From the cell containing the given text, extract its center point as [x, y] coordinate. 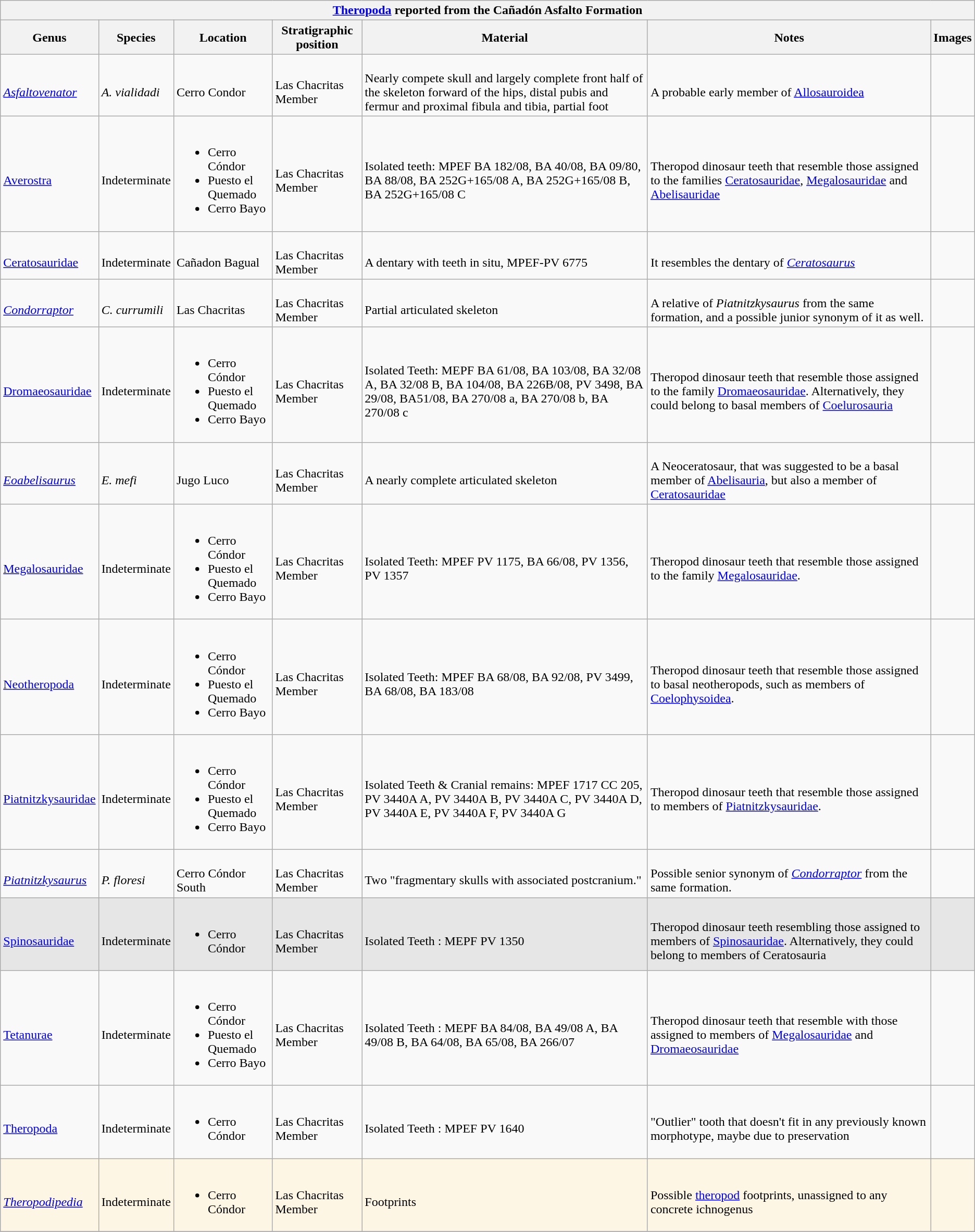
Theropoda reported from the Cañadón Asfalto Formation [488, 10]
Tetanurae [49, 1028]
Cerro Condor [223, 85]
Asfaltovenator [49, 85]
Isolated Teeth: MPEF PV 1175, BA 66/08, PV 1356, PV 1357 [505, 561]
Jugo Luco [223, 473]
Megalosauridae [49, 561]
Neotheropoda [49, 677]
A dentary with teeth in situ, MPEF-PV 6775 [505, 255]
Theropod dinosaur teeth that resemble those assigned to members of Piatnitzkysauridae. [789, 791]
Eoabelisaurus [49, 473]
Two "fragmentary skulls with associated postcranium." [505, 873]
Theropod dinosaur teeth that resemble those assigned to basal neotheropods, such as members of Coelophysoidea. [789, 677]
Location [223, 37]
Cañadon Bagual [223, 255]
Piatnitzkysauridae [49, 791]
"Outlier" tooth that doesn't fit in any previously known morphotype, maybe due to preservation [789, 1122]
C. currumili [136, 303]
Spinosauridae [49, 934]
Isolated Teeth : MPEF PV 1640 [505, 1122]
Images [953, 37]
Piatnitzkysaurus [49, 873]
Material [505, 37]
Possible senior synonym of Condorraptor from the same formation. [789, 873]
E. mefi [136, 473]
Theropod dinosaur teeth resembling those assigned to members of Spinosauridae. Alternatively, they could belong to members of Ceratosauria [789, 934]
A Neoceratosaur, that was suggested to be a basal member of Abelisauria, but also a member of Ceratosauridae [789, 473]
P. floresi [136, 873]
Theropod dinosaur teeth that resemble with those assigned to members of Megalosauridae and Dromaeosauridae [789, 1028]
Notes [789, 37]
Las Chacritas [223, 303]
Theropod dinosaur teeth that resemble those assigned to the families Ceratosauridae, Megalosauridae and Abelisauridae [789, 174]
A. vialidadi [136, 85]
A nearly complete articulated skeleton [505, 473]
Isolated Teeth: MPEF BA 68/08, BA 92/08, PV 3499, BA 68/08, BA 183/08 [505, 677]
Dromaeosauridae [49, 384]
Isolated Teeth : MEPF PV 1350 [505, 934]
Species [136, 37]
Isolated Teeth & Cranial remains: MPEF 1717 CC 205, PV 3440A A, PV 3440A B, PV 3440A C, PV 3440A D, PV 3440A E, PV 3440A F, PV 3440A G [505, 791]
Theropoda [49, 1122]
A relative of Piatnitzkysaurus from the same formation, and a possible junior synonym of it as well. [789, 303]
A probable early member of Allosauroidea [789, 85]
Possible theropod footprints, unassigned to any concrete ichnogenus [789, 1195]
Partial articulated skeleton [505, 303]
Footprints [505, 1195]
Isolated teeth: MPEF BA 182/08, BA 40/08, BA 09/80, BA 88/08, BA 252G+165/08 A, BA 252G+165/08 B, BA 252G+165/08 C [505, 174]
Ceratosauridae [49, 255]
Averostra [49, 174]
It resembles the dentary of Ceratosaurus [789, 255]
Cerro Cóndor South [223, 873]
Theropodipedia [49, 1195]
Theropod dinosaur teeth that resemble those assigned to the family Megalosauridae. [789, 561]
Stratigraphic position [317, 37]
Genus [49, 37]
Condorraptor [49, 303]
Isolated Teeth : MEPF BA 84/08, BA 49/08 A, BA 49/08 B, BA 64/08, BA 65/08, BA 266/07 [505, 1028]
